Capture the cell that displays the provided text and extract its (x, y) central coordinate. 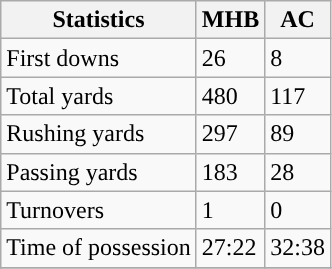
AC (298, 20)
297 (230, 134)
Statistics (99, 20)
MHB (230, 20)
480 (230, 96)
27:22 (230, 248)
Rushing yards (99, 134)
89 (298, 134)
Turnovers (99, 210)
Total yards (99, 96)
First downs (99, 58)
117 (298, 96)
Time of possession (99, 248)
1 (230, 210)
32:38 (298, 248)
26 (230, 58)
28 (298, 172)
Passing yards (99, 172)
0 (298, 210)
8 (298, 58)
183 (230, 172)
